For the text-containing cell, return its midpoint in [X, Y] coordinate format. 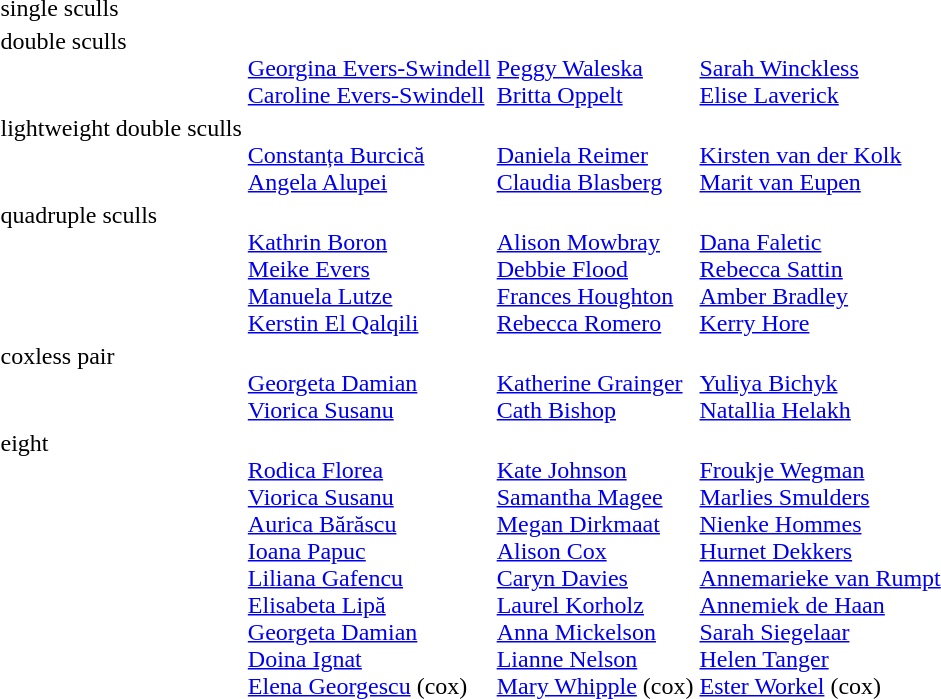
Peggy WaleskaBritta Oppelt [595, 68]
Katherine GraingerCath Bishop [595, 383]
Constanța BurcicăAngela Alupei [369, 155]
Kathrin BoronMeike EversManuela LutzeKerstin El Qalqili [369, 269]
Georgina Evers-SwindellCaroline Evers-Swindell [369, 68]
Daniela ReimerClaudia Blasberg [595, 155]
Georgeta DamianViorica Susanu [369, 383]
Alison MowbrayDebbie FloodFrances HoughtonRebecca Romero [595, 269]
